Extract the (X, Y) coordinate from the center of the cell holding the provided text.  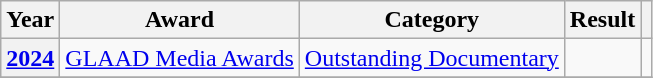
Award (180, 20)
Year (30, 20)
Outstanding Documentary (432, 58)
Category (432, 20)
2024 (30, 58)
Result (602, 20)
GLAAD Media Awards (180, 58)
